Locate the cell with the specified text and output its [x, y] center coordinate. 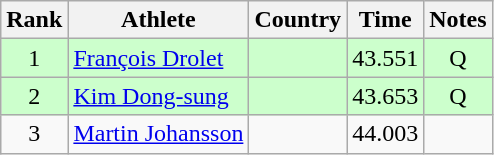
Notes [458, 20]
1 [34, 58]
43.653 [386, 96]
2 [34, 96]
François Drolet [158, 58]
3 [34, 134]
Kim Dong-sung [158, 96]
Martin Johansson [158, 134]
Rank [34, 20]
43.551 [386, 58]
Country [298, 20]
Time [386, 20]
Athlete [158, 20]
44.003 [386, 134]
